From the cell containing the given text, extract its center point as (x, y) coordinate. 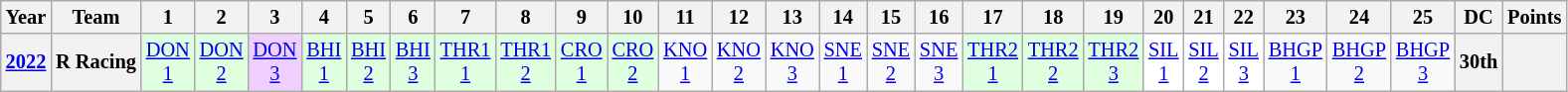
CRO2 (633, 62)
THR12 (525, 62)
R Racing (95, 62)
BHGP3 (1423, 62)
SIL3 (1244, 62)
8 (525, 17)
1 (168, 17)
BHGP1 (1296, 62)
21 (1203, 17)
2 (222, 17)
18 (1054, 17)
20 (1163, 17)
10 (633, 17)
14 (843, 17)
SIL1 (1163, 62)
DON3 (275, 62)
13 (792, 17)
DON2 (222, 62)
THR21 (992, 62)
23 (1296, 17)
THR23 (1114, 62)
11 (685, 17)
24 (1359, 17)
Points (1534, 17)
DON1 (168, 62)
16 (939, 17)
25 (1423, 17)
17 (992, 17)
KNO2 (739, 62)
6 (414, 17)
12 (739, 17)
15 (891, 17)
2022 (26, 62)
THR11 (465, 62)
7 (465, 17)
DC (1479, 17)
BHGP2 (1359, 62)
KNO1 (685, 62)
BHI3 (414, 62)
3 (275, 17)
THR22 (1054, 62)
BHI1 (324, 62)
SNE1 (843, 62)
Year (26, 17)
30th (1479, 62)
BHI2 (368, 62)
9 (582, 17)
SIL2 (1203, 62)
4 (324, 17)
5 (368, 17)
22 (1244, 17)
Team (95, 17)
CRO1 (582, 62)
19 (1114, 17)
SNE3 (939, 62)
SNE2 (891, 62)
KNO3 (792, 62)
